Search for the cell housing the specified text and yield its [x, y] center coordinate. 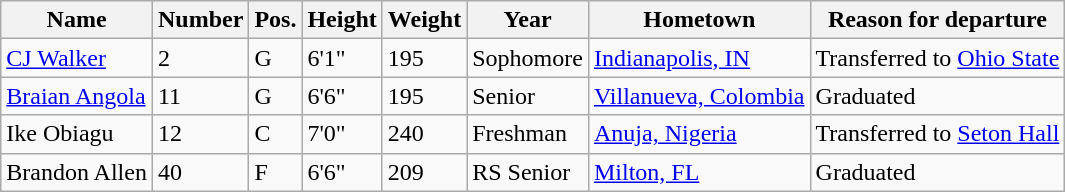
Year [528, 20]
CJ Walker [77, 58]
Ike Obiagu [77, 134]
Milton, FL [699, 172]
Reason for departure [938, 20]
209 [424, 172]
F [276, 172]
Transferred to Seton Hall [938, 134]
Braian Angola [77, 96]
Senior [528, 96]
6'1" [342, 58]
Number [200, 20]
12 [200, 134]
240 [424, 134]
Anuja, Nigeria [699, 134]
Hometown [699, 20]
40 [200, 172]
11 [200, 96]
Weight [424, 20]
C [276, 134]
Brandon Allen [77, 172]
Indianapolis, IN [699, 58]
Freshman [528, 134]
RS Senior [528, 172]
7'0" [342, 134]
Name [77, 20]
Height [342, 20]
Transferred to Ohio State [938, 58]
Sophomore [528, 58]
2 [200, 58]
Pos. [276, 20]
Villanueva, Colombia [699, 96]
